Locate the cell with the specified text and output its (x, y) center coordinate. 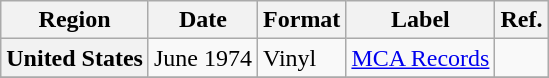
Label (420, 20)
United States (75, 58)
Vinyl (302, 58)
Date (202, 20)
Region (75, 20)
Format (302, 20)
MCA Records (420, 58)
Ref. (522, 20)
June 1974 (202, 58)
